Find where the given text appears and provide that cell's center as [x, y] coordinate. 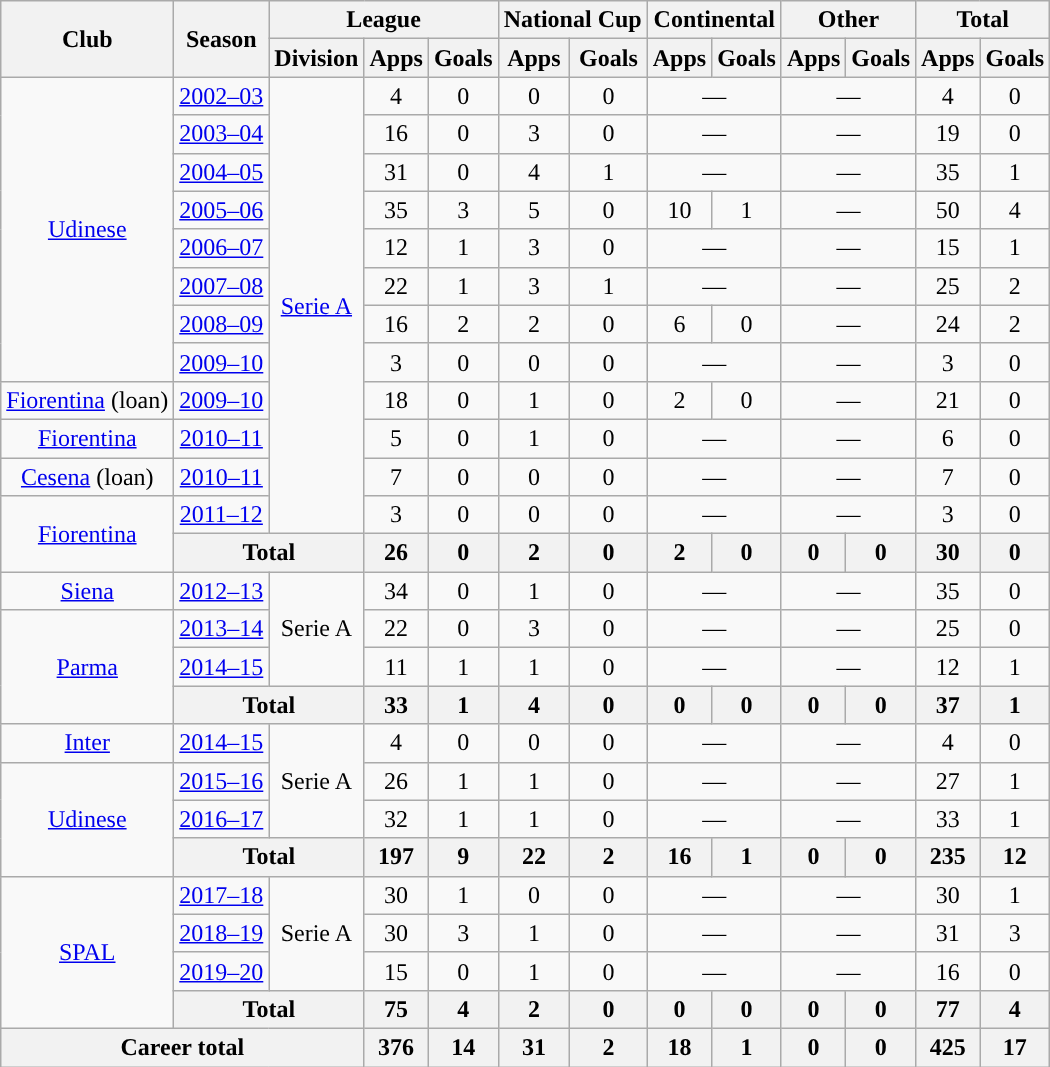
50 [948, 210]
235 [948, 857]
425 [948, 1047]
2017–18 [222, 895]
2011–12 [222, 515]
2002–03 [222, 96]
2016–17 [222, 819]
League [384, 20]
2003–04 [222, 134]
27 [948, 781]
2012–13 [222, 591]
197 [396, 857]
National Cup [572, 20]
19 [948, 134]
2015–16 [222, 781]
2005–06 [222, 210]
11 [396, 667]
34 [396, 591]
17 [1015, 1047]
75 [396, 1009]
77 [948, 1009]
21 [948, 400]
Siena [88, 591]
2018–19 [222, 933]
Division [316, 58]
14 [463, 1047]
Continental [714, 20]
10 [679, 210]
32 [396, 819]
SPAL [88, 952]
24 [948, 324]
Fiorentina (loan) [88, 400]
37 [948, 705]
2004–05 [222, 172]
Season [222, 39]
2019–20 [222, 971]
Parma [88, 667]
2013–14 [222, 629]
Other [848, 20]
Cesena (loan) [88, 477]
Club [88, 39]
2007–08 [222, 286]
2006–07 [222, 248]
9 [463, 857]
2008–09 [222, 324]
376 [396, 1047]
Career total [182, 1047]
Inter [88, 743]
